Return [x, y] of the center of cell containing provided text 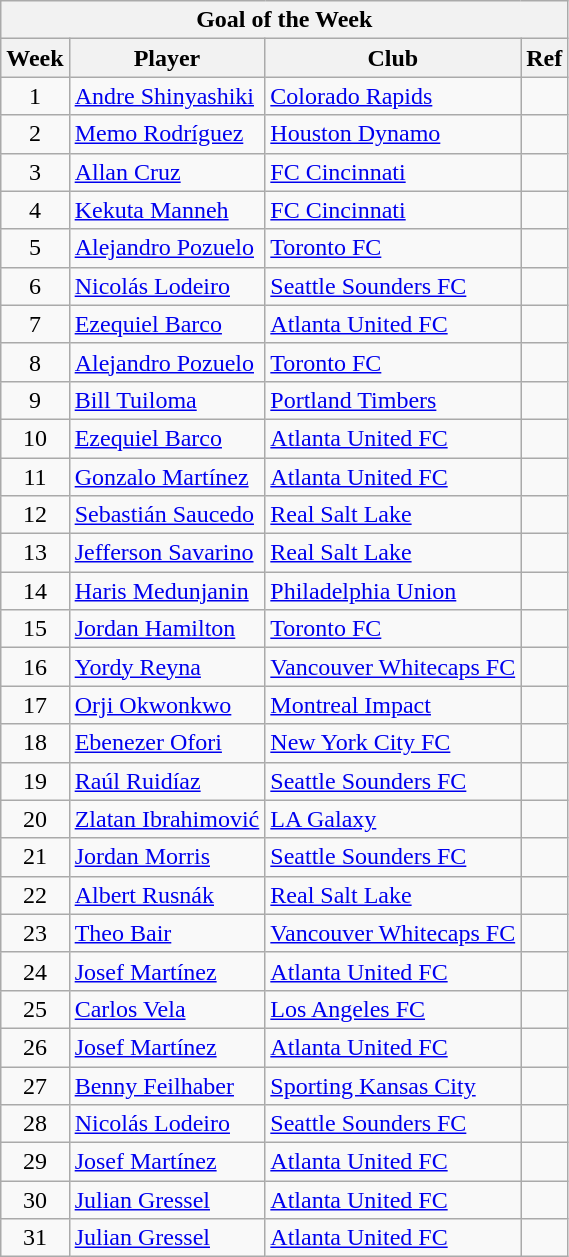
3 [35, 172]
7 [35, 324]
Yordy Reyna [167, 667]
Orji Okwonkwo [167, 705]
Albert Rusnák [167, 895]
Player [167, 58]
16 [35, 667]
Andre Shinyashiki [167, 96]
27 [35, 1085]
Goal of the Week [284, 20]
1 [35, 96]
Jordan Hamilton [167, 629]
Raúl Ruidíaz [167, 781]
8 [35, 362]
Portland Timbers [393, 400]
13 [35, 553]
5 [35, 248]
Houston Dynamo [393, 134]
Sporting Kansas City [393, 1085]
29 [35, 1162]
Ebenezer Ofori [167, 743]
LA Galaxy [393, 819]
10 [35, 438]
21 [35, 857]
Philadelphia Union [393, 591]
6 [35, 286]
11 [35, 477]
Week [35, 58]
Theo Bair [167, 933]
30 [35, 1200]
Bill Tuiloma [167, 400]
Ref [544, 58]
23 [35, 933]
Sebastián Saucedo [167, 515]
20 [35, 819]
26 [35, 1047]
Jefferson Savarino [167, 553]
Montreal Impact [393, 705]
24 [35, 971]
28 [35, 1124]
Haris Medunjanin [167, 591]
New York City FC [393, 743]
Carlos Vela [167, 1009]
Club [393, 58]
9 [35, 400]
12 [35, 515]
Benny Feilhaber [167, 1085]
Kekuta Manneh [167, 210]
Zlatan Ibrahimović [167, 819]
Los Angeles FC [393, 1009]
15 [35, 629]
18 [35, 743]
22 [35, 895]
14 [35, 591]
Jordan Morris [167, 857]
Colorado Rapids [393, 96]
19 [35, 781]
Memo Rodríguez [167, 134]
31 [35, 1238]
Allan Cruz [167, 172]
25 [35, 1009]
4 [35, 210]
17 [35, 705]
Gonzalo Martínez [167, 477]
2 [35, 134]
